Determine the (x, y) coordinate at the center of the cell enclosing the given text.  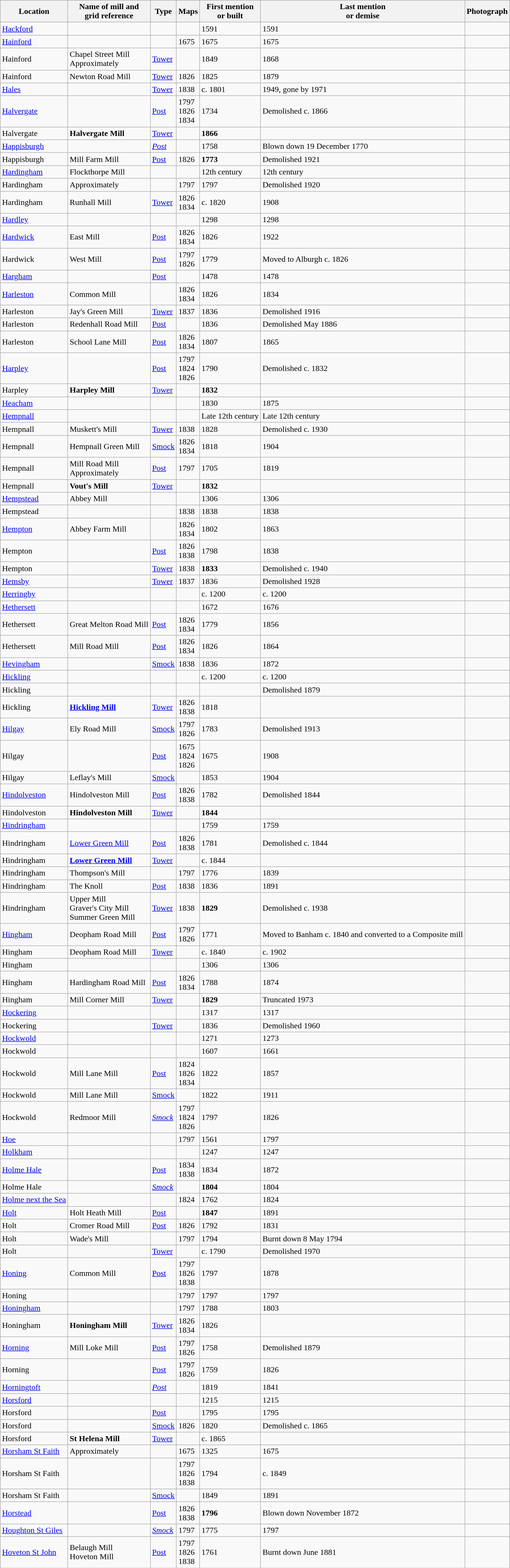
St Helena Mill (109, 1438)
1839 (363, 873)
Demolished c. 1938 (363, 908)
1879 (363, 76)
Demolished c. 1832 (363, 368)
Photograph (487, 11)
Demolished c. 1844 (363, 843)
1792 (230, 1225)
Mill Road Mill (109, 647)
Abbey Mill (109, 499)
Hickling Mill (109, 707)
Demolished 1913 (363, 729)
1798 (230, 551)
Cromer Road Mill (109, 1225)
182418261834 (188, 1073)
The Knoll (109, 886)
1776 (230, 873)
Leflay's Mill (109, 778)
Redmoor Mill (109, 1117)
1775 (230, 1530)
Holt Heath Mill (109, 1213)
1676 (363, 607)
Demolished 1928 (363, 581)
c. 1902 (363, 952)
Holme next the Sea (34, 1200)
Demolished 1960 (363, 1026)
c. 1865 (230, 1438)
1844 (230, 813)
Hoe (34, 1139)
Hales (34, 89)
1868 (363, 59)
Mill Farm Mill (109, 159)
c. 1849 (363, 1473)
Demolished May 1886 (363, 324)
1734 (230, 111)
1875 (363, 403)
Demolished 1920 (363, 185)
Moved to Banham c. 1840 and converted to a Composite mill (363, 935)
Hackford (34, 29)
Horningtoft (34, 1387)
1325 (230, 1451)
Location (34, 11)
Demolished 1970 (363, 1251)
c. 1844 (230, 860)
1847 (230, 1213)
Upper MillGraver's City MillSummer Green Mill (109, 908)
1864 (363, 647)
c. 1820 (230, 202)
Herringby (34, 594)
Demolished 1921 (363, 159)
Blown down November 1872 (363, 1513)
1922 (363, 237)
1866 (230, 133)
Burnt down June 1881 (363, 1552)
Chapel Street MillApproximately (109, 59)
East Mill (109, 237)
Great Melton Road Mill (109, 624)
1802 (230, 529)
Moved to Alburgh c. 1826 (363, 259)
Heacham (34, 403)
1874 (363, 982)
Wade's Mill (109, 1238)
1878 (363, 1273)
1831 (363, 1225)
Type (163, 11)
1271 (230, 1038)
Name of mill andgrid reference (109, 11)
Hemsby (34, 581)
Honingham Mill (109, 1326)
School Lane Mill (109, 342)
1853 (230, 778)
1781 (230, 843)
18341838 (188, 1169)
1796 (230, 1513)
Newton Road Mill (109, 76)
Demolished c. 1930 (363, 429)
Hardley (34, 220)
Redenhall Road Mill (109, 324)
Belaugh MillHoveton Mill (109, 1552)
1863 (363, 529)
1771 (230, 935)
1833 (230, 568)
Hardingham Road Mill (109, 982)
Burnt down 8 May 1794 (363, 1238)
Hevingham (34, 664)
Hempnall Green Mill (109, 446)
Demolished c. 1866 (363, 111)
Holkham (34, 1152)
1828 (230, 429)
c. 1790 (230, 1251)
1661 (363, 1051)
Demolished 1844 (363, 795)
Houghton St Giles (34, 1530)
1825 (230, 76)
1672 (230, 607)
1790 (230, 368)
1857 (363, 1073)
Last mention or demise (363, 11)
Mill Corner Mill (109, 1000)
Vout's Mill (109, 486)
Hargham (34, 277)
Jay's Green Mill (109, 311)
1807 (230, 342)
Ely Road Mill (109, 729)
Demolished 1916 (363, 311)
Harpley Mill (109, 390)
1561 (230, 1139)
1761 (230, 1552)
1830 (230, 403)
1911 (363, 1095)
Halvergate Mill (109, 133)
Runhall Mill (109, 202)
167518241826 (188, 755)
179718261834 (188, 111)
1273 (363, 1038)
c. 1801 (230, 89)
Truncated 1973 (363, 1000)
Muskett's Mill (109, 429)
1782 (230, 795)
1783 (230, 729)
Abbey Farm Mill (109, 529)
1865 (363, 342)
Hoveton St John (34, 1552)
1803 (363, 1308)
1949, gone by 1971 (363, 89)
Mill Road MillApproximately (109, 468)
1762 (230, 1200)
c. 1840 (230, 952)
1607 (230, 1051)
1856 (363, 624)
Mill Loke Mill (109, 1348)
Demolished c. 1865 (363, 1426)
1773 (230, 159)
1820 (230, 1426)
Horstead (34, 1513)
Blown down 19 December 1770 (363, 146)
1705 (230, 468)
Demolished c. 1940 (363, 568)
Maps (188, 11)
1841 (363, 1387)
Flockthorpe Mill (109, 172)
West Mill (109, 259)
Thompson's Mill (109, 873)
First mentionor built (230, 11)
